For the text-containing cell, return its midpoint in [X, Y] coordinate format. 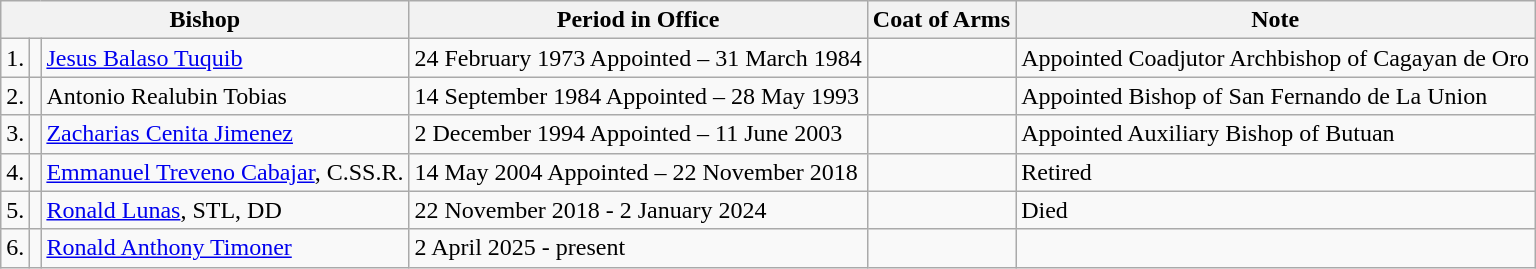
Ronald Lunas, STL, DD [225, 210]
Ronald Anthony Timoner [225, 248]
24 February 1973 Appointed – 31 March 1984 [638, 58]
2 April 2025 - present [638, 248]
2. [16, 96]
5. [16, 210]
3. [16, 134]
Zacharias Cenita Jimenez [225, 134]
Antonio Realubin Tobias [225, 96]
Appointed Bishop of San Fernando de La Union [1276, 96]
6. [16, 248]
Appointed Auxiliary Bishop of Butuan [1276, 134]
2 December 1994 Appointed – 11 June 2003 [638, 134]
Jesus Balaso Tuquib [225, 58]
14 September 1984 Appointed – 28 May 1993 [638, 96]
Retired [1276, 172]
Bishop [205, 20]
Died [1276, 210]
14 May 2004 Appointed – 22 November 2018 [638, 172]
Appointed Coadjutor Archbishop of Cagayan de Oro [1276, 58]
Coat of Arms [941, 20]
Emmanuel Treveno Cabajar, C.SS.R. [225, 172]
1. [16, 58]
4. [16, 172]
Period in Office [638, 20]
Note [1276, 20]
22 November 2018 - 2 January 2024 [638, 210]
